Find where the given text appears and provide that cell's center as [x, y] coordinate. 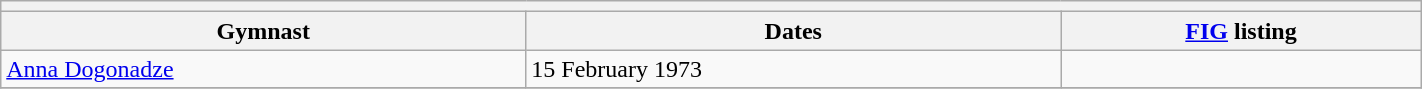
15 February 1973 [794, 69]
FIG listing [1242, 31]
Anna Dogonadze [264, 69]
Dates [794, 31]
Gymnast [264, 31]
